Detect which cell encompasses the target text, then output its (X, Y) center coordinate. 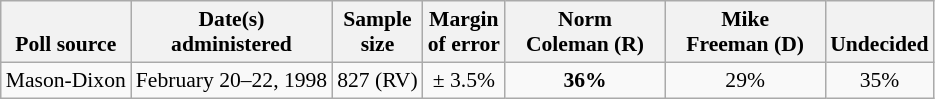
Mason-Dixon (66, 80)
29% (745, 80)
February 20–22, 1998 (232, 80)
Undecided (879, 32)
Poll source (66, 32)
36% (585, 80)
NormColeman (R) (585, 32)
35% (879, 80)
MikeFreeman (D) (745, 32)
Marginof error (464, 32)
± 3.5% (464, 80)
Date(s)administered (232, 32)
Samplesize (378, 32)
827 (RV) (378, 80)
